Capture the cell that displays the provided text and extract its [x, y] central coordinate. 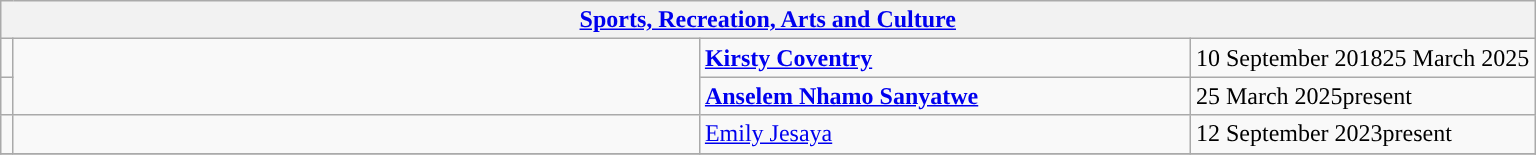
10 September 201825 March 2025 [1362, 58]
Emily Jesaya [944, 134]
12 September 2023present [1362, 134]
Anselem Nhamo Sanyatwe [944, 96]
Sports, Recreation, Arts and Culture [768, 20]
Kirsty Coventry [944, 58]
25 March 2025present [1362, 96]
